Identify which cell holds the provided text, then report its [x, y] central coordinate. 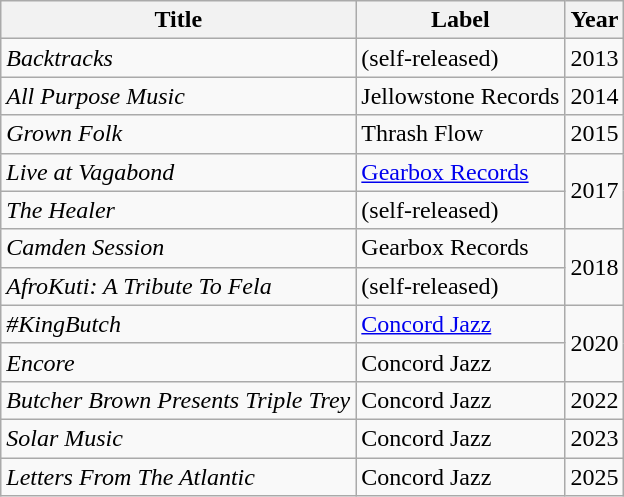
Live at Vagabond [178, 172]
AfroKuti: A Tribute To Fela [178, 286]
2014 [594, 96]
Label [460, 20]
2015 [594, 134]
Camden Session [178, 248]
2022 [594, 400]
Backtracks [178, 58]
2020 [594, 343]
All Purpose Music [178, 96]
Thrash Flow [460, 134]
2023 [594, 438]
2018 [594, 267]
2013 [594, 58]
Grown Folk [178, 134]
2025 [594, 477]
Letters From The Atlantic [178, 477]
Title [178, 20]
Encore [178, 362]
The Healer [178, 210]
Solar Music [178, 438]
#KingButch [178, 324]
Butcher Brown Presents Triple Trey [178, 400]
2017 [594, 191]
Year [594, 20]
Jellowstone Records [460, 96]
